Identify which cell holds the provided text, then report its (x, y) central coordinate. 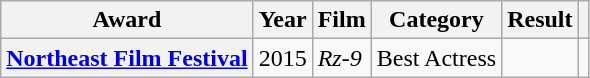
Category (436, 20)
Award (127, 20)
Best Actress (436, 58)
Result (540, 20)
Northeast Film Festival (127, 58)
Rz-9 (342, 58)
Year (282, 20)
Film (342, 20)
2015 (282, 58)
